Scan for the cell matching the given text and deliver its (x, y) coordinate at center. 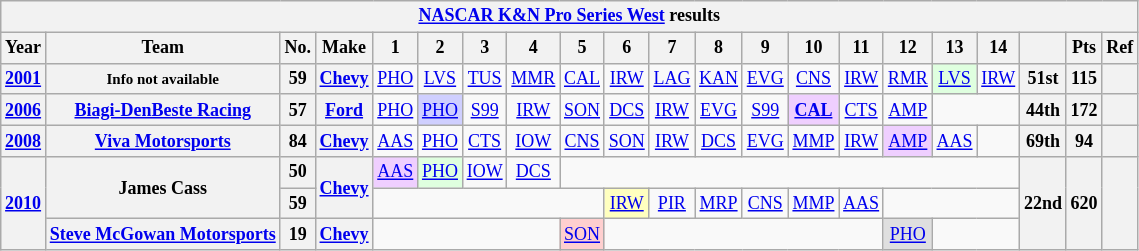
Team (162, 48)
PIR (672, 204)
Steve McGowan Motorsports (162, 234)
7 (672, 48)
3 (484, 48)
94 (1084, 140)
51st (1044, 78)
2006 (24, 110)
57 (298, 110)
50 (298, 172)
KAN (719, 78)
MRP (719, 204)
LAG (672, 78)
Info not available (162, 78)
115 (1084, 78)
NASCAR K&N Pro Series West results (570, 16)
69th (1044, 140)
8 (719, 48)
12 (908, 48)
James Cass (162, 188)
172 (1084, 110)
19 (298, 234)
2 (440, 48)
No. (298, 48)
RMR (908, 78)
Biagi-DenBeste Racing (162, 110)
620 (1084, 204)
9 (765, 48)
84 (298, 140)
Year (24, 48)
5 (582, 48)
1 (396, 48)
10 (814, 48)
22nd (1044, 204)
4 (534, 48)
Ford (344, 110)
2001 (24, 78)
Make (344, 48)
11 (862, 48)
2008 (24, 140)
14 (998, 48)
13 (954, 48)
MMR (534, 78)
2010 (24, 204)
6 (626, 48)
TUS (484, 78)
Viva Motorsports (162, 140)
Pts (1084, 48)
Ref (1120, 48)
44th (1044, 110)
